Determine the (X, Y) coordinate at the center of the cell enclosing the given text.  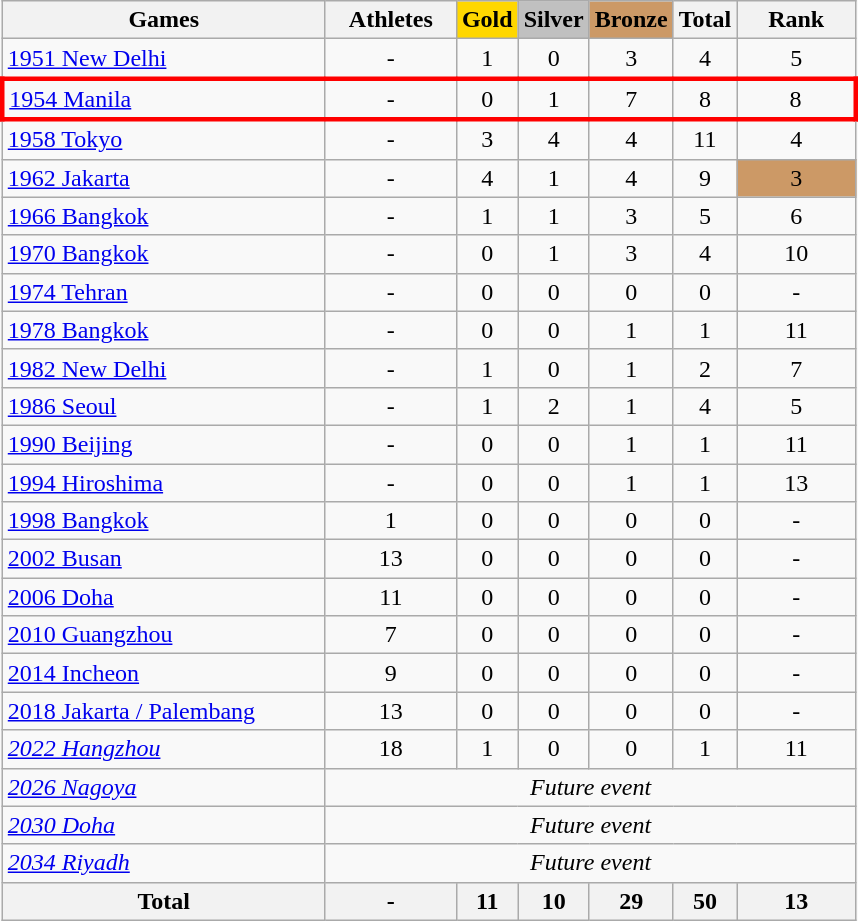
29 (631, 901)
1951 New Delhi (164, 59)
2030 Doha (164, 825)
1990 Beijing (164, 444)
Rank (796, 20)
2018 Jakarta / Palembang (164, 711)
1978 Bangkok (164, 330)
2034 Riyadh (164, 863)
1966 Bangkok (164, 216)
1998 Bangkok (164, 521)
50 (705, 901)
2014 Incheon (164, 673)
Bronze (631, 20)
2002 Busan (164, 559)
2010 Guangzhou (164, 635)
Gold (487, 20)
Games (164, 20)
1982 New Delhi (164, 368)
Silver (554, 20)
2022 Hangzhou (164, 749)
2026 Nagoya (164, 787)
1962 Jakarta (164, 178)
1954 Manila (164, 98)
2006 Doha (164, 597)
Athletes (390, 20)
1986 Seoul (164, 406)
18 (390, 749)
1958 Tokyo (164, 139)
1994 Hiroshima (164, 483)
1970 Bangkok (164, 254)
6 (796, 216)
1974 Tehran (164, 292)
